Capture the cell that displays the provided text and extract its (x, y) central coordinate. 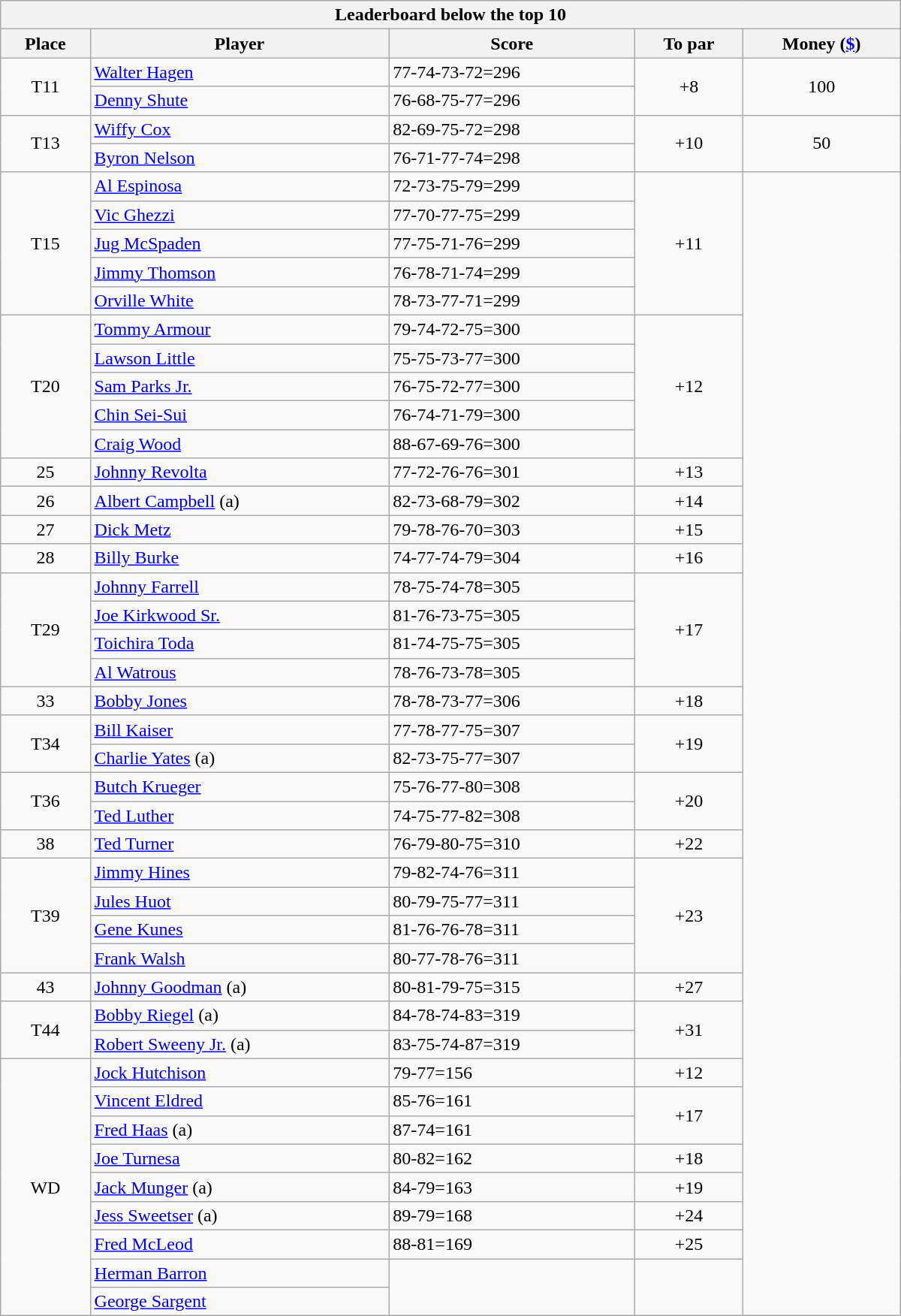
81-76-73-75=305 (512, 615)
27 (45, 530)
Jules Huot (240, 901)
Craig Wood (240, 444)
74-75-77-82=308 (512, 815)
75-76-77-80=308 (512, 786)
77-74-73-72=296 (512, 72)
38 (45, 844)
Johnny Revolta (240, 472)
T34 (45, 744)
83-75-74-87=319 (512, 1044)
+27 (689, 987)
76-75-72-77=300 (512, 387)
79-74-72-75=300 (512, 329)
Bill Kaiser (240, 729)
Billy Burke (240, 558)
Score (512, 44)
Bobby Riegel (a) (240, 1016)
T29 (45, 629)
Money ($) (821, 44)
Jack Munger (a) (240, 1187)
Al Watrous (240, 672)
+11 (689, 243)
+15 (689, 530)
77-72-76-76=301 (512, 472)
80-82=162 (512, 1158)
78-78-73-77=306 (512, 701)
Fred McLeod (240, 1244)
Ted Luther (240, 815)
76-68-75-77=296 (512, 101)
Player (240, 44)
+24 (689, 1215)
Jug McSpaden (240, 243)
Joe Turnesa (240, 1158)
Walter Hagen (240, 72)
George Sargent (240, 1302)
Jess Sweetser (a) (240, 1215)
Sam Parks Jr. (240, 387)
33 (45, 701)
+23 (689, 916)
81-74-75-75=305 (512, 644)
81-76-76-78=311 (512, 930)
Gene Kunes (240, 930)
72-73-75-79=299 (512, 186)
25 (45, 472)
T44 (45, 1030)
74-77-74-79=304 (512, 558)
Johnny Goodman (a) (240, 987)
77-75-71-76=299 (512, 243)
100 (821, 86)
Byron Nelson (240, 158)
77-78-77-75=307 (512, 729)
Al Espinosa (240, 186)
Chin Sei-Sui (240, 415)
+31 (689, 1030)
Place (45, 44)
Toichira Toda (240, 644)
Johnny Farrell (240, 587)
77-70-77-75=299 (512, 215)
87-74=161 (512, 1130)
Lawson Little (240, 358)
Charlie Yates (a) (240, 758)
T15 (45, 243)
Tommy Armour (240, 329)
To par (689, 44)
79-78-76-70=303 (512, 530)
Fred Haas (a) (240, 1130)
Jimmy Thomson (240, 272)
Butch Krueger (240, 786)
89-79=168 (512, 1215)
Jimmy Hines (240, 873)
88-81=169 (512, 1244)
80-81-79-75=315 (512, 987)
T11 (45, 86)
Vincent Eldred (240, 1101)
84-78-74-83=319 (512, 1016)
78-75-74-78=305 (512, 587)
Jock Hutchison (240, 1073)
Robert Sweeny Jr. (a) (240, 1044)
80-79-75-77=311 (512, 901)
Herman Barron (240, 1273)
76-78-71-74=299 (512, 272)
+10 (689, 143)
+13 (689, 472)
79-77=156 (512, 1073)
76-74-71-79=300 (512, 415)
WD (45, 1187)
75-75-73-77=300 (512, 358)
76-79-80-75=310 (512, 844)
80-77-78-76=311 (512, 958)
Orville White (240, 300)
43 (45, 987)
Joe Kirkwood Sr. (240, 615)
T20 (45, 386)
26 (45, 501)
T39 (45, 916)
82-69-75-72=298 (512, 129)
T13 (45, 143)
85-76=161 (512, 1101)
T36 (45, 801)
Denny Shute (240, 101)
79-82-74-76=311 (512, 873)
Leaderboard below the top 10 (450, 15)
Vic Ghezzi (240, 215)
+25 (689, 1244)
Frank Walsh (240, 958)
50 (821, 143)
82-73-75-77=307 (512, 758)
82-73-68-79=302 (512, 501)
88-67-69-76=300 (512, 444)
28 (45, 558)
78-73-77-71=299 (512, 300)
Dick Metz (240, 530)
+8 (689, 86)
+20 (689, 801)
+22 (689, 844)
Ted Turner (240, 844)
Wiffy Cox (240, 129)
76-71-77-74=298 (512, 158)
78-76-73-78=305 (512, 672)
Albert Campbell (a) (240, 501)
+16 (689, 558)
84-79=163 (512, 1187)
+14 (689, 501)
Bobby Jones (240, 701)
